Scan for the cell matching the given text and deliver its (x, y) coordinate at center. 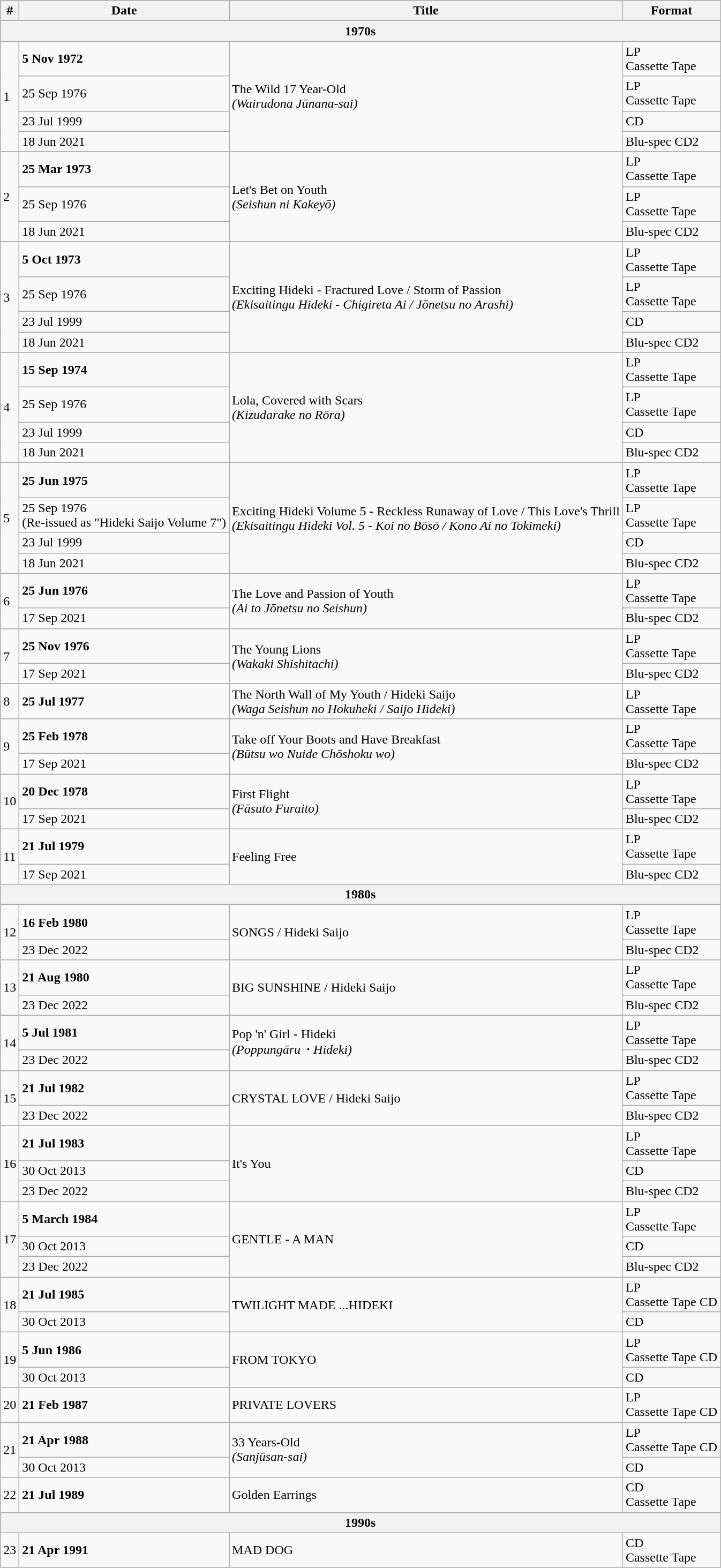
First Flight(Fāsuto Furaito) (426, 801)
Golden Earrings (426, 1495)
19 (10, 1360)
21 Jul 1983 (124, 1143)
Exciting Hideki Volume 5 - Reckless Runaway of Love / This Love's Thrill(Ekisaitingu Hideki Vol. 5 - Koi no Bōsō / Kono Ai no Tokimeki) (426, 518)
BIG SUNSHINE / Hideki Saijo (426, 988)
20 Dec 1978 (124, 791)
33 Years-Old(Sanjūsan-sai) (426, 1450)
Format (671, 11)
Take off Your Boots and Have Breakfast(Būtsu wo Nuide Chōshoku wo) (426, 746)
5 Nov 1972 (124, 59)
14 (10, 1042)
10 (10, 801)
TWILIGHT MADE ...HIDEKI (426, 1305)
21 Jul 1979 (124, 846)
5 (10, 518)
1 (10, 96)
21 Apr 1988 (124, 1440)
Date (124, 11)
2 (10, 197)
The Young Lions(Wakaki Shishitachi) (426, 656)
11 (10, 857)
21 Jul 1989 (124, 1495)
22 (10, 1495)
21 Jul 1982 (124, 1087)
25 Jul 1977 (124, 701)
25 Sep 1976(Re-issued as "Hideki Saijo Volume 7") (124, 515)
25 Feb 1978 (124, 736)
6 (10, 601)
1990s (360, 1522)
5 March 1984 (124, 1218)
5 Oct 1973 (124, 259)
12 (10, 932)
15 Sep 1974 (124, 370)
25 Jun 1975 (124, 480)
SONGS / Hideki Saijo (426, 932)
# (10, 11)
FROM TOKYO (426, 1360)
3 (10, 297)
Pop 'n' Girl - Hideki(Poppungāru・Hideki) (426, 1042)
21 Aug 1980 (124, 977)
It's You (426, 1164)
5 Jul 1981 (124, 1033)
17 (10, 1239)
The Love and Passion of Youth(Ai to Jōnetsu no Seishun) (426, 601)
Title (426, 11)
4 (10, 408)
Feeling Free (426, 857)
18 (10, 1305)
8 (10, 701)
7 (10, 656)
25 Jun 1976 (124, 590)
MAD DOG (426, 1550)
25 Nov 1976 (124, 646)
21 (10, 1450)
Exciting Hideki - Fractured Love / Storm of Passion(Ekisaitingu Hideki - Chigireta Ai / Jōnetsu no Arashi) (426, 297)
13 (10, 988)
GENTLE - A MAN (426, 1239)
CRYSTAL LOVE / Hideki Saijo (426, 1098)
16 Feb 1980 (124, 922)
The Wild 17 Year-Old(Wairudona Jūnana-sai) (426, 96)
1980s (360, 895)
15 (10, 1098)
Let's Bet on Youth(Seishun ni Kakeyō) (426, 197)
21 Jul 1985 (124, 1294)
20 (10, 1405)
21 Feb 1987 (124, 1405)
1970s (360, 31)
Lola, Covered with Scars(Kizudarake no Rōra) (426, 408)
9 (10, 746)
PRIVATE LOVERS (426, 1405)
23 (10, 1550)
21 Apr 1991 (124, 1550)
16 (10, 1164)
5 Jun 1986 (124, 1350)
25 Mar 1973 (124, 169)
The North Wall of My Youth / Hideki Saijo(Waga Seishun no Hokuheki / Saijo Hideki) (426, 701)
